Search for the cell housing the specified text and yield its (x, y) center coordinate. 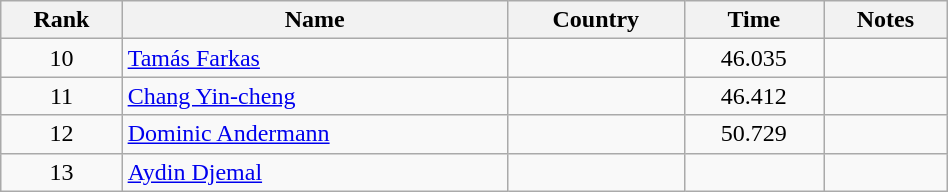
10 (62, 58)
Time (754, 20)
Name (314, 20)
Country (596, 20)
13 (62, 172)
46.035 (754, 58)
Tamás Farkas (314, 58)
Chang Yin-cheng (314, 96)
Rank (62, 20)
12 (62, 134)
Aydin Djemal (314, 172)
11 (62, 96)
Dominic Andermann (314, 134)
Notes (886, 20)
46.412 (754, 96)
50.729 (754, 134)
